Search for the cell housing the specified text and yield its (X, Y) center coordinate. 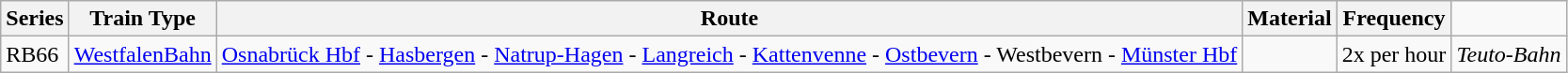
Route (730, 19)
Series (35, 19)
Frequency (1394, 19)
Osnabrück Hbf - Hasbergen - Natrup-Hagen - Langreich - Kattenvenne - Ostbevern - Westbevern - Münster Hbf (730, 54)
Teuto-Bahn (1509, 54)
2x per hour (1394, 54)
Train Type (143, 19)
Material (1290, 19)
WestfalenBahn (143, 54)
RB66 (35, 54)
